Scan for the cell matching the given text and deliver its (x, y) coordinate at center. 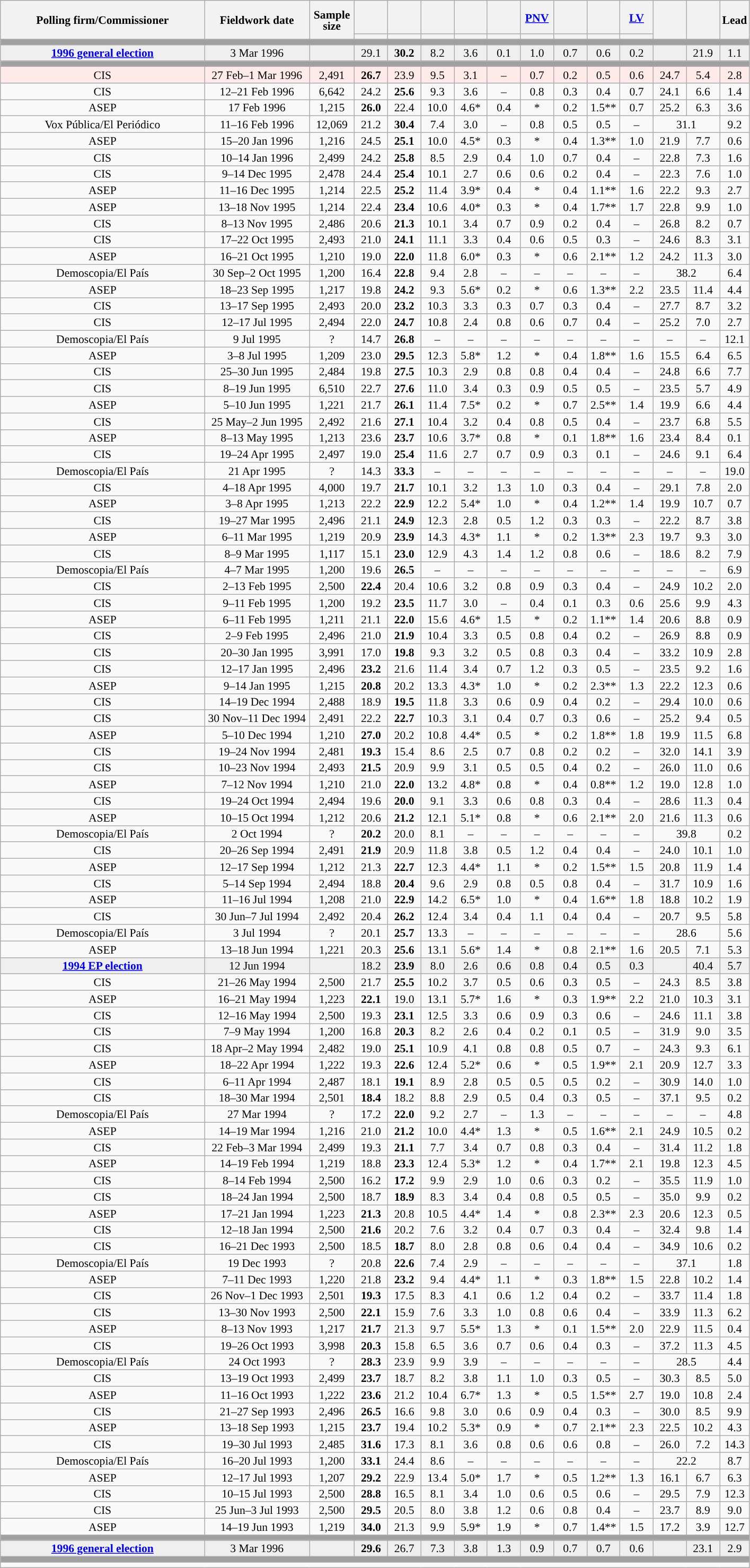
2,482 (332, 1049)
11–16 Oct 1993 (257, 1395)
17 Feb 1996 (257, 108)
29.2 (371, 1477)
4.8 (735, 1114)
13.4 (438, 1477)
17.3 (404, 1444)
12–17 Jul 1993 (257, 1477)
3 Jul 1994 (257, 933)
25.5 (404, 983)
18.4 (371, 1097)
4.8* (471, 785)
8.4 (703, 438)
1,209 (332, 355)
4.0* (471, 207)
Sample size (332, 20)
6–11 Apr 1994 (257, 1081)
11.6 (438, 455)
16–21 Dec 1993 (257, 1247)
34.0 (371, 1527)
12–18 Jan 1994 (257, 1230)
3.7 (471, 983)
12 Jun 1994 (257, 966)
13–18 Jun 1994 (257, 949)
30 Sep–2 Oct 1995 (257, 272)
14–19 Mar 1994 (257, 1131)
12.5 (438, 1016)
13–19 Oct 1993 (257, 1378)
15.1 (371, 553)
32.4 (670, 1230)
29.6 (371, 1549)
26 Nov–1 Dec 1993 (257, 1296)
21.8 (371, 1280)
5.8* (471, 355)
15.8 (404, 1345)
6.2 (735, 1312)
27.6 (404, 388)
19.1 (404, 1081)
18–30 Mar 1994 (257, 1097)
14.2 (438, 900)
39.8 (686, 833)
9.7 (438, 1328)
27.7 (670, 305)
30.4 (404, 124)
35.5 (670, 1180)
18.6 (670, 553)
19–24 Apr 1995 (257, 455)
5.2* (471, 1064)
2.5 (471, 752)
6,642 (332, 91)
12,069 (332, 124)
14–19 Feb 1994 (257, 1164)
15–20 Jan 1996 (257, 141)
6–11 Feb 1995 (257, 619)
7.5* (471, 405)
31.4 (670, 1147)
25 May–2 Jun 1995 (257, 421)
1,207 (332, 1477)
5.8 (735, 916)
19 Dec 1993 (257, 1263)
13–18 Sep 1993 (257, 1428)
16–21 Oct 1995 (257, 257)
24.0 (670, 850)
2,486 (332, 224)
25 Jun–3 Jul 1993 (257, 1511)
3,991 (332, 652)
3–8 Jul 1995 (257, 355)
33.7 (670, 1296)
19–24 Nov 1994 (257, 752)
5.9* (471, 1527)
2,485 (332, 1444)
7.0 (703, 322)
1,117 (332, 553)
7–12 Nov 1994 (257, 785)
24 Oct 1993 (257, 1361)
20.7 (670, 916)
22 Feb–3 Mar 1994 (257, 1147)
20–26 Sep 1994 (257, 850)
5.6 (735, 933)
6.7 (703, 1477)
3.7* (471, 438)
7–11 Dec 1993 (257, 1280)
16.4 (371, 272)
3–8 Apr 1995 (257, 504)
40.4 (703, 966)
3.5 (735, 1032)
24.8 (670, 372)
38.2 (686, 272)
14–19 Jun 1993 (257, 1527)
2–9 Feb 1995 (257, 636)
9–11 Feb 1995 (257, 603)
14.7 (371, 339)
18 Apr–2 May 1994 (257, 1049)
6.0* (471, 257)
2,484 (332, 372)
30.0 (670, 1411)
2,488 (332, 702)
27 Feb–1 Mar 1996 (257, 75)
31.6 (371, 1444)
33.1 (371, 1461)
30 Jun–7 Jul 1994 (257, 916)
16.8 (371, 1032)
2,487 (332, 1081)
13–18 Nov 1995 (257, 207)
8–14 Feb 1994 (257, 1180)
7–9 May 1994 (257, 1032)
16.1 (670, 1477)
26.9 (670, 636)
5.5* (471, 1328)
13–30 Nov 1993 (257, 1312)
6.5* (471, 900)
12.9 (438, 553)
23.3 (404, 1164)
15.5 (670, 355)
4–7 Mar 1995 (257, 569)
35.0 (670, 1197)
19–26 Oct 1993 (257, 1345)
20–30 Jan 1995 (257, 652)
29.4 (670, 702)
27.5 (404, 372)
2,481 (332, 752)
21 Apr 1995 (257, 471)
16.6 (404, 1411)
11.7 (438, 603)
Polling firm/Commissioner (103, 20)
5.0 (735, 1378)
21–26 May 1994 (257, 983)
19–24 Oct 1994 (257, 800)
8–13 Nov 1995 (257, 224)
27 Mar 1994 (257, 1114)
5–10 Jun 1995 (257, 405)
19–30 Jul 1993 (257, 1444)
8–13 Nov 1993 (257, 1328)
10–14 Jan 1996 (257, 157)
12–16 May 1994 (257, 1016)
1,211 (332, 619)
34.9 (670, 1247)
2 Oct 1994 (257, 833)
22.3 (670, 174)
1,220 (332, 1280)
12.8 (703, 785)
16–21 May 1994 (257, 999)
25.7 (404, 933)
11.2 (703, 1147)
30.2 (404, 53)
7.1 (703, 949)
31.9 (670, 1032)
12.2 (438, 504)
18–24 Jan 1994 (257, 1197)
5.0* (471, 1477)
11–16 Dec 1995 (257, 191)
19–27 Mar 1995 (257, 521)
9–14 Jan 1995 (257, 685)
2–13 Feb 1995 (257, 586)
18–22 Apr 1994 (257, 1064)
3.9* (471, 191)
27.0 (371, 735)
6–11 Mar 1995 (257, 536)
18.1 (371, 1081)
17–21 Jan 1994 (257, 1213)
9–14 Dec 1995 (257, 174)
10–23 Nov 1994 (257, 768)
0.8** (603, 785)
19.5 (404, 702)
5.4 (703, 75)
2,497 (332, 455)
33.3 (404, 471)
5–14 Sep 1994 (257, 883)
8–9 Mar 1995 (257, 553)
7.8 (703, 488)
PNV (537, 17)
9 Jul 1995 (257, 339)
31.1 (686, 124)
Lead (735, 20)
16–20 Jul 1993 (257, 1461)
17–22 Oct 1995 (257, 240)
7.2 (703, 1444)
2.5** (603, 405)
4–18 Apr 1995 (257, 488)
27.1 (404, 421)
5–10 Dec 1994 (257, 735)
28.8 (371, 1494)
LV (637, 17)
6.7* (471, 1395)
1994 EP election (103, 966)
31.7 (670, 883)
15.6 (438, 619)
24.5 (371, 141)
5.1* (471, 817)
28.3 (371, 1361)
5.5 (735, 421)
4,000 (332, 488)
10.7 (703, 504)
5.7* (471, 999)
10–15 Jul 1993 (257, 1494)
25–30 Jun 1995 (257, 372)
1.4** (603, 1527)
4.9 (735, 388)
30.3 (670, 1378)
21–27 Sep 1993 (257, 1411)
25.8 (404, 157)
17.0 (371, 652)
6.1 (735, 1049)
12–17 Jul 1995 (257, 322)
8–13 May 1995 (257, 438)
9.6 (438, 883)
14–19 Dec 1994 (257, 702)
32.0 (670, 752)
5.4* (471, 504)
33.9 (670, 1312)
4.5* (471, 141)
18.5 (371, 1247)
33.2 (670, 652)
16.5 (404, 1494)
14.1 (703, 752)
26.2 (404, 916)
13.2 (438, 785)
30.9 (670, 1081)
3,998 (332, 1345)
16.2 (371, 1180)
12–21 Feb 1996 (257, 91)
15.4 (404, 752)
19.4 (404, 1428)
18–23 Sep 1995 (257, 289)
1,208 (332, 900)
30 Nov–11 Dec 1994 (257, 719)
12–17 Sep 1994 (257, 867)
17.5 (404, 1296)
Fieldwork date (257, 20)
19.2 (371, 603)
8–19 Jun 1995 (257, 388)
20.1 (371, 933)
6.9 (735, 569)
11–16 Feb 1996 (257, 124)
6,510 (332, 388)
14.0 (703, 1081)
26.1 (404, 405)
15.9 (404, 1312)
10–15 Oct 1994 (257, 817)
28.5 (686, 1361)
37.2 (670, 1345)
21.5 (371, 768)
Vox Pública/El Periódico (103, 124)
5.3 (735, 949)
11–16 Jul 1994 (257, 900)
13–17 Sep 1995 (257, 305)
12–17 Jan 1995 (257, 669)
2,478 (332, 174)
